Provide the (X, Y) coordinate of the cell's center where the given text is located.  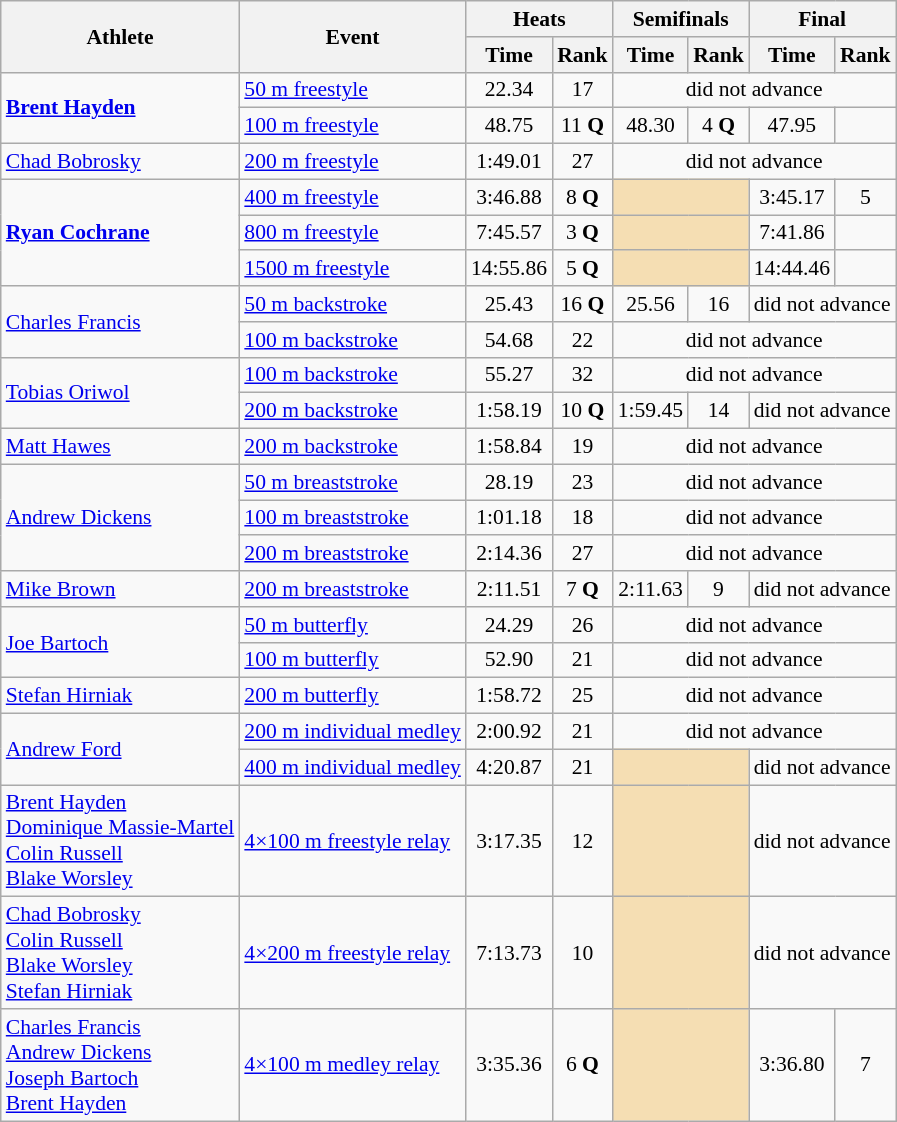
19 (582, 447)
7 Q (582, 589)
22 (582, 340)
3:35.36 (509, 1065)
Tobias Oriwol (120, 392)
50 m freestyle (352, 90)
6 Q (582, 1065)
28.19 (509, 482)
Matt Hawes (120, 447)
4×200 m freestyle relay (352, 953)
5 (866, 197)
Andrew Ford (120, 750)
23 (582, 482)
1:01.18 (509, 518)
2:11.51 (509, 589)
4×100 m medley relay (352, 1065)
Andrew Dickens (120, 518)
16 (718, 304)
1500 m freestyle (352, 269)
25.56 (650, 304)
12 (582, 841)
54.68 (509, 340)
24.29 (509, 625)
Heats (540, 19)
7:41.86 (792, 233)
200 m individual medley (352, 732)
1:59.45 (650, 411)
4:20.87 (509, 767)
100 m freestyle (352, 126)
Chad BobroskyColin RussellBlake Worsley Stefan Hirniak (120, 953)
400 m individual medley (352, 767)
Ryan Cochrane (120, 232)
2:00.92 (509, 732)
10 (582, 953)
200 m butterfly (352, 696)
100 m butterfly (352, 660)
2:14.36 (509, 554)
22.34 (509, 90)
11 Q (582, 126)
7:13.73 (509, 953)
9 (718, 589)
Joe Bartoch (120, 642)
7 (866, 1065)
18 (582, 518)
3:17.35 (509, 841)
Brent HaydenDominique Massie-MartelColin Russell Blake Worsley (120, 841)
25.43 (509, 304)
400 m freestyle (352, 197)
Event (352, 36)
200 m freestyle (352, 162)
100 m breaststroke (352, 518)
4×100 m freestyle relay (352, 841)
1:58.84 (509, 447)
Brent Hayden (120, 108)
3:45.17 (792, 197)
1:49.01 (509, 162)
50 m breaststroke (352, 482)
3 Q (582, 233)
14:55.86 (509, 269)
32 (582, 375)
48.75 (509, 126)
7:45.57 (509, 233)
800 m freestyle (352, 233)
1:58.19 (509, 411)
5 Q (582, 269)
16 Q (582, 304)
2:11.63 (650, 589)
4 Q (718, 126)
Semifinals (681, 19)
3:36.80 (792, 1065)
55.27 (509, 375)
Mike Brown (120, 589)
Athlete (120, 36)
50 m butterfly (352, 625)
Final (822, 19)
1:58.72 (509, 696)
26 (582, 625)
25 (582, 696)
47.95 (792, 126)
Charles FrancisAndrew DickensJoseph BartochBrent Hayden (120, 1065)
Chad Bobrosky (120, 162)
52.90 (509, 660)
14 (718, 411)
17 (582, 90)
3:46.88 (509, 197)
48.30 (650, 126)
10 Q (582, 411)
50 m backstroke (352, 304)
14:44.46 (792, 269)
Stefan Hirniak (120, 696)
8 Q (582, 197)
Charles Francis (120, 322)
